Scan for the cell matching the given text and deliver its (x, y) coordinate at center. 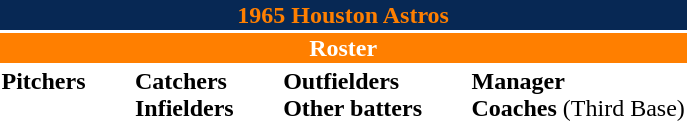
Roster (343, 48)
1965 Houston Astros (343, 15)
